For the text-containing cell, return its midpoint in (x, y) coordinate format. 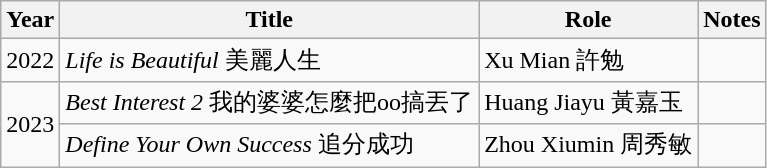
2023 (30, 124)
Xu Mian 許勉 (588, 60)
Life is Beautiful 美麗人生 (270, 60)
Notes (732, 20)
Huang Jiayu 黃嘉玉 (588, 102)
Role (588, 20)
Zhou Xiumin 周秀敏 (588, 146)
Title (270, 20)
Define Your Own Success 追分成功 (270, 146)
Year (30, 20)
Best Interest 2 我的婆婆怎麼把oo搞丟了 (270, 102)
2022 (30, 60)
